Determine the [x, y] coordinate at the center of the cell enclosing the given text.  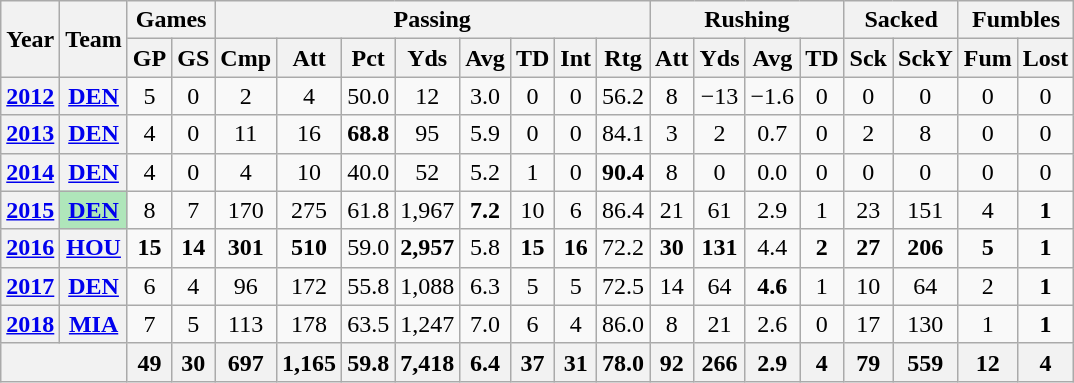
Games [170, 20]
−13 [720, 96]
4.6 [772, 286]
40.0 [368, 172]
86.4 [624, 210]
27 [868, 248]
61 [720, 210]
Rtg [624, 58]
52 [428, 172]
61.8 [368, 210]
Int [576, 58]
275 [310, 210]
59.8 [368, 362]
7,418 [428, 362]
−1.6 [772, 96]
Passing [432, 20]
2015 [30, 210]
2013 [30, 134]
7.2 [486, 210]
HOU [94, 248]
2018 [30, 324]
Team [94, 39]
31 [576, 362]
697 [246, 362]
2.6 [772, 324]
92 [672, 362]
2,957 [428, 248]
1,247 [428, 324]
559 [925, 362]
Pct [368, 58]
2012 [30, 96]
86.0 [624, 324]
84.1 [624, 134]
Fumbles [1016, 20]
301 [246, 248]
68.8 [368, 134]
11 [246, 134]
49 [149, 362]
2014 [30, 172]
4.4 [772, 248]
Sacked [901, 20]
0.0 [772, 172]
2017 [30, 286]
96 [246, 286]
55.8 [368, 286]
3.0 [486, 96]
6.4 [486, 362]
63.5 [368, 324]
Sck [868, 58]
178 [310, 324]
Fum [988, 58]
Lost [1045, 58]
1,088 [428, 286]
17 [868, 324]
113 [246, 324]
172 [310, 286]
95 [428, 134]
59.0 [368, 248]
510 [310, 248]
0.7 [772, 134]
266 [720, 362]
130 [925, 324]
1,165 [310, 362]
2016 [30, 248]
37 [532, 362]
6.3 [486, 286]
3 [672, 134]
131 [720, 248]
Cmp [246, 58]
23 [868, 210]
5.9 [486, 134]
SckY [925, 58]
1,967 [428, 210]
5.2 [486, 172]
90.4 [624, 172]
79 [868, 362]
Rushing [748, 20]
5.8 [486, 248]
78.0 [624, 362]
170 [246, 210]
GP [149, 58]
MIA [94, 324]
7.0 [486, 324]
Year [30, 39]
72.2 [624, 248]
GS [194, 58]
56.2 [624, 96]
72.5 [624, 286]
206 [925, 248]
151 [925, 210]
50.0 [368, 96]
